Return [X, Y] of the center of cell containing provided text 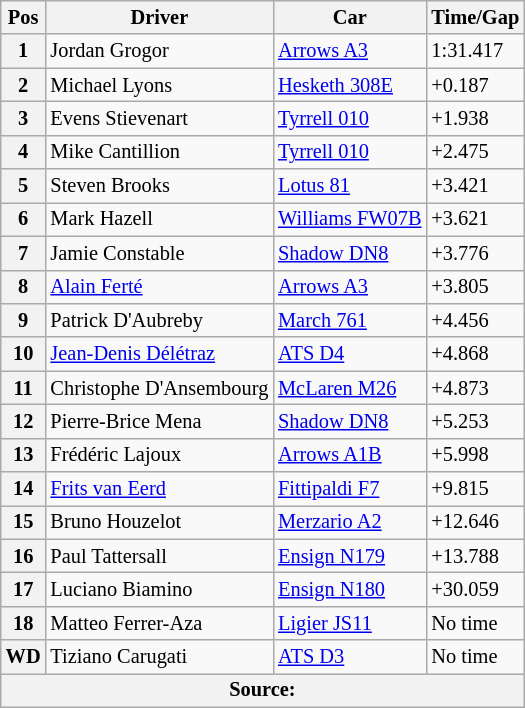
Car [350, 17]
Jean-Denis Délétraz [160, 354]
15 [24, 522]
+3.805 [475, 287]
Luciano Biamino [160, 589]
+5.253 [475, 421]
Ligier JS11 [350, 623]
ATS D3 [350, 657]
+13.788 [475, 556]
+3.776 [475, 253]
+30.059 [475, 589]
+12.646 [475, 522]
8 [24, 287]
+3.421 [475, 186]
March 761 [350, 320]
1:31.417 [475, 51]
Ensign N179 [350, 556]
+4.873 [475, 388]
Arrows A1B [350, 455]
Alain Ferté [160, 287]
14 [24, 489]
Michael Lyons [160, 85]
2 [24, 85]
+2.475 [475, 152]
Frits van Eerd [160, 489]
6 [24, 219]
McLaren M26 [350, 388]
Merzario A2 [350, 522]
+4.868 [475, 354]
Driver [160, 17]
Tiziano Carugati [160, 657]
13 [24, 455]
16 [24, 556]
Christophe D'Ansembourg [160, 388]
5 [24, 186]
Ensign N180 [350, 589]
Steven Brooks [160, 186]
11 [24, 388]
4 [24, 152]
Mike Cantillion [160, 152]
Pierre-Brice Mena [160, 421]
+0.187 [475, 85]
Fittipaldi F7 [350, 489]
Jamie Constable [160, 253]
+3.621 [475, 219]
Time/Gap [475, 17]
Source: [262, 690]
Paul Tattersall [160, 556]
Patrick D'Aubreby [160, 320]
17 [24, 589]
Jordan Grogor [160, 51]
WD [24, 657]
1 [24, 51]
Pos [24, 17]
+4.456 [475, 320]
Hesketh 308E [350, 85]
Williams FW07B [350, 219]
Lotus 81 [350, 186]
+1.938 [475, 118]
Frédéric Lajoux [160, 455]
Evens Stievenart [160, 118]
ATS D4 [350, 354]
+9.815 [475, 489]
7 [24, 253]
12 [24, 421]
Mark Hazell [160, 219]
10 [24, 354]
+5.998 [475, 455]
Matteo Ferrer-Aza [160, 623]
3 [24, 118]
18 [24, 623]
9 [24, 320]
Bruno Houzelot [160, 522]
